Scan for the cell matching the given text and deliver its (x, y) coordinate at center. 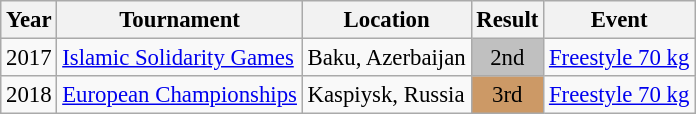
Kaspiysk, Russia (386, 95)
Islamic Solidarity Games (180, 58)
Location (386, 20)
Tournament (180, 20)
2018 (29, 95)
Result (508, 20)
Event (620, 20)
2nd (508, 58)
2017 (29, 58)
Baku, Azerbaijan (386, 58)
3rd (508, 95)
Year (29, 20)
European Championships (180, 95)
